Pinpoint the cell where the given text exists, returning its [x, y] midpoint coordinate. 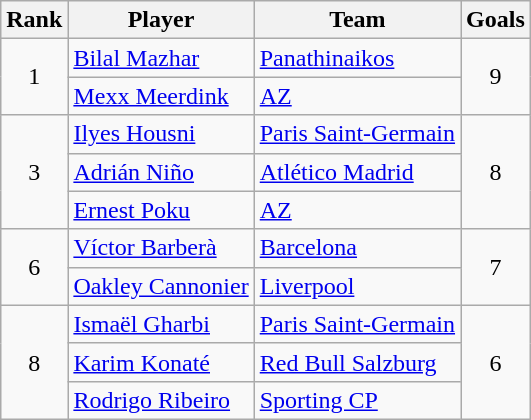
Víctor Barberà [161, 248]
Bilal Mazhar [161, 58]
Oakley Cannonier [161, 286]
Adrián Niño [161, 172]
Panathinaikos [357, 58]
Karim Konaté [161, 362]
Ismaël Gharbi [161, 324]
Goals [496, 20]
9 [496, 77]
7 [496, 267]
Barcelona [357, 248]
Ilyes Housni [161, 134]
Rank [34, 20]
Red Bull Salzburg [357, 362]
1 [34, 77]
Liverpool [357, 286]
3 [34, 172]
Player [161, 20]
Team [357, 20]
Atlético Madrid [357, 172]
Ernest Poku [161, 210]
Mexx Meerdink [161, 96]
Sporting CP [357, 400]
Rodrigo Ribeiro [161, 400]
